Extract the (X, Y) coordinate from the center of the cell holding the provided text.  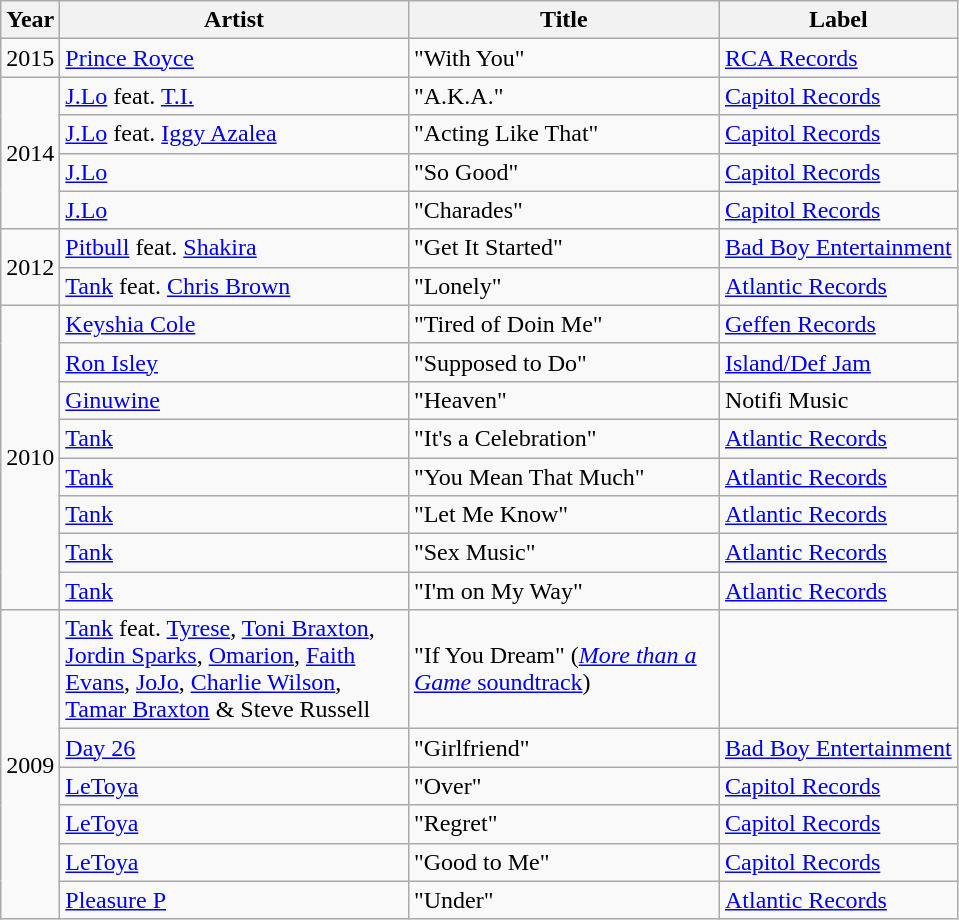
"Let Me Know" (564, 515)
"With You" (564, 58)
Title (564, 20)
Keyshia Cole (234, 324)
Island/Def Jam (838, 362)
"Get It Started" (564, 248)
"A.K.A." (564, 96)
Tank feat. Tyrese, Toni Braxton, Jordin Sparks, Omarion, Faith Evans, JoJo, Charlie Wilson, Tamar Braxton & Steve Russell (234, 670)
"So Good" (564, 172)
"I'm on My Way" (564, 591)
Year (30, 20)
"It's a Celebration" (564, 438)
J.Lo feat. Iggy Azalea (234, 134)
2014 (30, 153)
Pitbull feat. Shakira (234, 248)
"Charades" (564, 210)
2009 (30, 764)
"Girlfriend" (564, 748)
Day 26 (234, 748)
2015 (30, 58)
Prince Royce (234, 58)
Tank feat. Chris Brown (234, 286)
"If You Dream" (More than a Game soundtrack) (564, 670)
"Under" (564, 900)
2012 (30, 267)
"Sex Music" (564, 553)
Ron Isley (234, 362)
"Tired of Doin Me" (564, 324)
J.Lo feat. T.I. (234, 96)
Ginuwine (234, 400)
RCA Records (838, 58)
"You Mean That Much" (564, 477)
"Supposed to Do" (564, 362)
"Acting Like That" (564, 134)
"Good to Me" (564, 862)
Artist (234, 20)
Geffen Records (838, 324)
"Over" (564, 786)
"Regret" (564, 824)
"Heaven" (564, 400)
Label (838, 20)
2010 (30, 457)
"Lonely" (564, 286)
Notifi Music (838, 400)
Pleasure P (234, 900)
